Capture the cell that displays the provided text and extract its (X, Y) central coordinate. 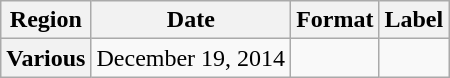
Region (46, 20)
Label (414, 20)
Format (335, 20)
December 19, 2014 (191, 58)
Date (191, 20)
Various (46, 58)
